Capture the cell that displays the provided text and extract its [X, Y] central coordinate. 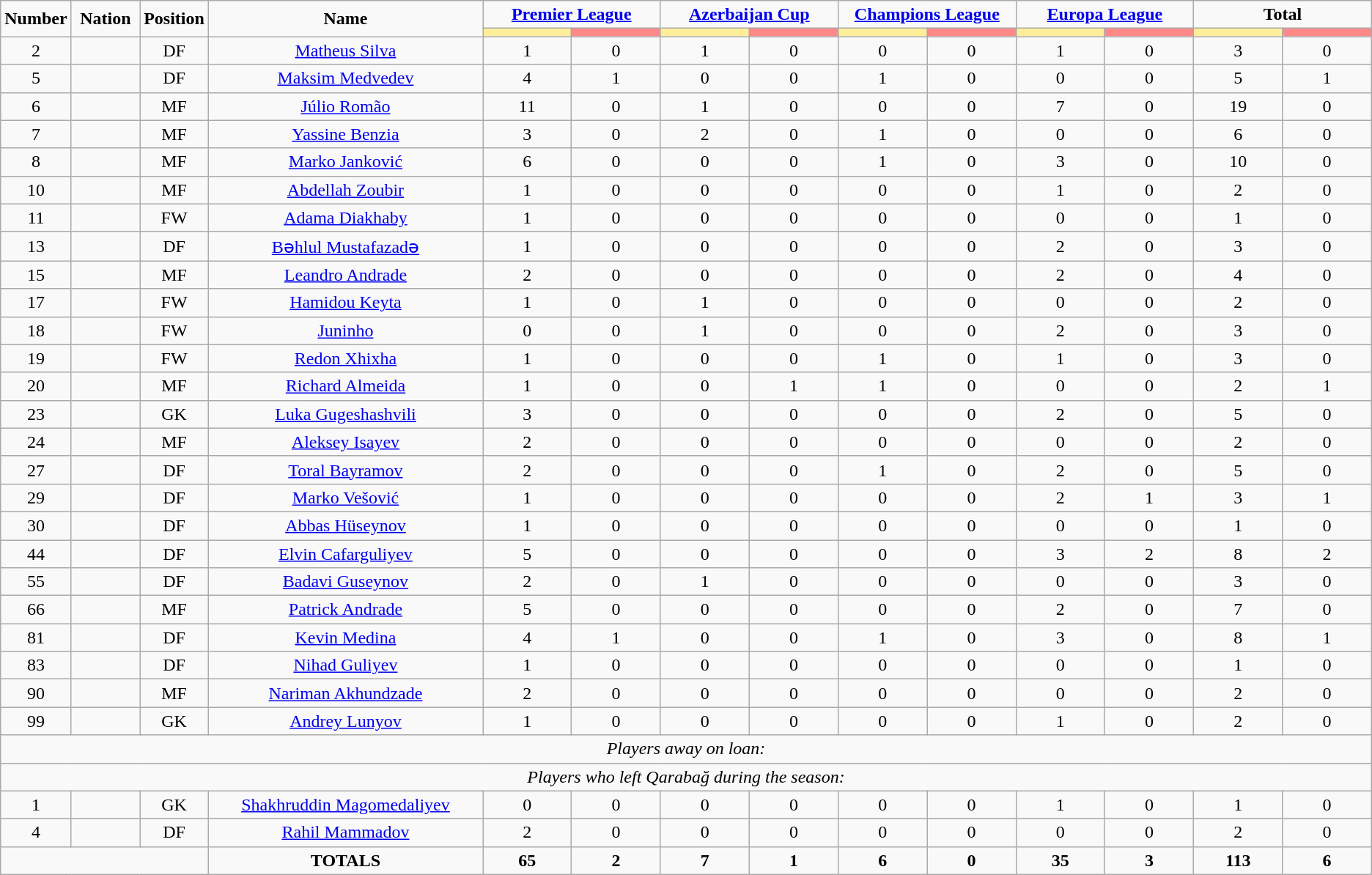
99 [36, 721]
Abdellah Zoubir [345, 190]
Nation [106, 19]
20 [36, 386]
Players who left Qarabağ during the season: [686, 777]
Adama Diakhaby [345, 218]
Yassine Benzia [345, 134]
Azerbaijan Cup [749, 15]
Name [345, 19]
23 [36, 414]
13 [36, 246]
44 [36, 553]
Abbas Hüseynov [345, 525]
66 [36, 610]
30 [36, 525]
27 [36, 470]
113 [1239, 860]
Aleksey Isayev [345, 442]
Premier League [572, 15]
35 [1060, 860]
Total [1283, 15]
Juninho [345, 331]
Marko Vešović [345, 498]
Badavi Guseynov [345, 582]
55 [36, 582]
29 [36, 498]
Nariman Akhundzade [345, 693]
Júlio Romão [345, 106]
Rahil Mammadov [345, 832]
Matheus Silva [345, 51]
Position [174, 19]
Players away on loan: [686, 749]
65 [526, 860]
Europa League [1105, 15]
17 [36, 303]
Toral Bayramov [345, 470]
Kevin Medina [345, 638]
Elvin Cafarguliyev [345, 553]
18 [36, 331]
Marko Janković [345, 162]
Luka Gugeshashvili [345, 414]
Andrey Lunyov [345, 721]
90 [36, 693]
Nihad Guliyev [345, 665]
Champions League [928, 15]
83 [36, 665]
15 [36, 275]
Shakhruddin Magomedaliyev [345, 805]
Leandro Andrade [345, 275]
Richard Almeida [345, 386]
Number [36, 19]
TOTALS [345, 860]
Hamidou Keyta [345, 303]
81 [36, 638]
Patrick Andrade [345, 610]
24 [36, 442]
Maksim Medvedev [345, 78]
Bəhlul Mustafazadə [345, 246]
Redon Xhixha [345, 358]
